Scan for the cell matching the given text and deliver its [X, Y] coordinate at center. 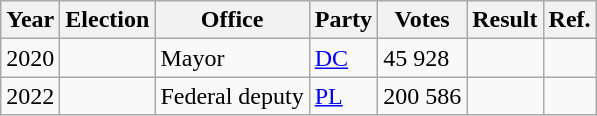
Election [108, 20]
2020 [30, 58]
PL [343, 96]
Office [232, 20]
Year [30, 20]
Result [505, 20]
Ref. [570, 20]
Party [343, 20]
45 928 [422, 58]
2022 [30, 96]
Federal deputy [232, 96]
Mayor [232, 58]
Votes [422, 20]
200 586 [422, 96]
DC [343, 58]
